Pinpoint the cell where the given text exists, returning its (X, Y) midpoint coordinate. 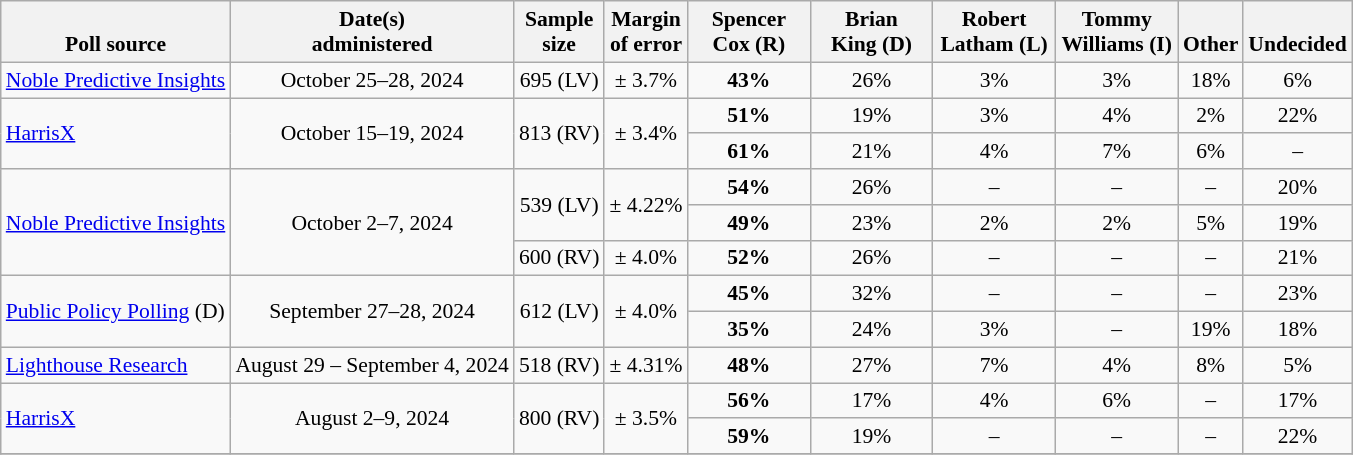
± 3.4% (646, 134)
October 25–28, 2024 (372, 80)
539 (LV) (560, 204)
35% (750, 330)
± 3.5% (646, 418)
48% (750, 365)
32% (872, 294)
56% (750, 401)
518 (RV) (560, 365)
51% (750, 116)
TommyWilliams (I) (1116, 32)
BrianKing (D) (872, 32)
24% (872, 330)
August 29 – September 4, 2024 (372, 365)
± 3.7% (646, 80)
Date(s)administered (372, 32)
October 2–7, 2024 (372, 222)
Samplesize (560, 32)
45% (750, 294)
Lighthouse Research (116, 365)
20% (1297, 187)
± 4.22% (646, 204)
August 2–9, 2024 (372, 418)
RobertLatham (L) (994, 32)
Other (1210, 32)
± 4.31% (646, 365)
27% (872, 365)
49% (750, 223)
SpencerCox (R) (750, 32)
612 (LV) (560, 312)
43% (750, 80)
Marginof error (646, 32)
54% (750, 187)
800 (RV) (560, 418)
Undecided (1297, 32)
Public Policy Polling (D) (116, 312)
600 (RV) (560, 258)
695 (LV) (560, 80)
Poll source (116, 32)
813 (RV) (560, 134)
61% (750, 152)
59% (750, 437)
September 27–28, 2024 (372, 312)
October 15–19, 2024 (372, 134)
8% (1210, 365)
52% (750, 258)
